Capture the cell that displays the provided text and extract its (X, Y) central coordinate. 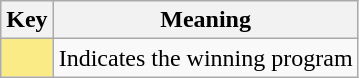
Key (27, 20)
Indicates the winning program (206, 58)
Meaning (206, 20)
